Return [x, y] of the center of cell containing provided text 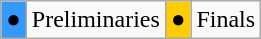
Finals [226, 20]
Preliminaries [96, 20]
